Search for the cell housing the specified text and yield its [X, Y] center coordinate. 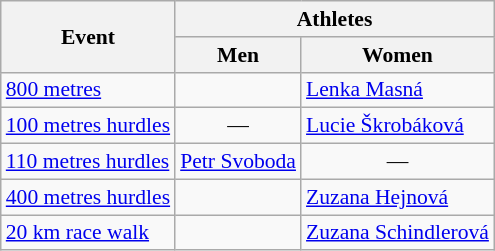
Petr Svoboda [238, 162]
Athletes [334, 19]
400 metres hurdles [88, 197]
Men [238, 55]
Zuzana Schindlerová [398, 233]
Zuzana Hejnová [398, 197]
Event [88, 36]
Lenka Masná [398, 90]
Women [398, 55]
800 metres [88, 90]
110 metres hurdles [88, 162]
20 km race walk [88, 233]
Lucie Škrobáková [398, 126]
100 metres hurdles [88, 126]
